Return the [x, y] coordinate for the center point of the cell that contains the specified text.  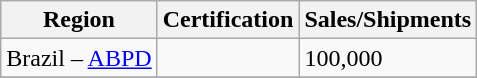
Region [79, 20]
100,000 [388, 58]
Certification [228, 20]
Brazil – ABPD [79, 58]
Sales/Shipments [388, 20]
